Return (X, Y) of the center of cell containing provided text 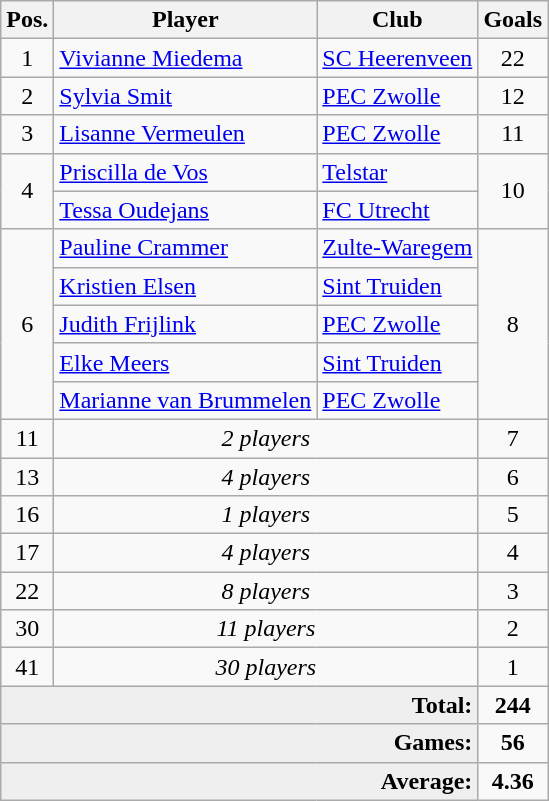
7 (513, 438)
SC Heerenveen (398, 58)
Club (398, 20)
244 (513, 705)
Sylvia Smit (186, 96)
Lisanne Vermeulen (186, 134)
8 players (266, 591)
16 (28, 515)
56 (513, 743)
FC Utrecht (398, 210)
Kristien Elsen (186, 286)
12 (513, 96)
2 players (266, 438)
8 (513, 324)
Player (186, 20)
Total: (240, 705)
17 (28, 553)
4.36 (513, 781)
30 (28, 629)
Priscilla de Vos (186, 172)
Average: (240, 781)
Pos. (28, 20)
Games: (240, 743)
Judith Frijlink (186, 324)
41 (28, 667)
Zulte-Waregem (398, 248)
Vivianne Miedema (186, 58)
1 players (266, 515)
Telstar (398, 172)
Tessa Oudejans (186, 210)
30 players (266, 667)
Marianne van Brummelen (186, 400)
13 (28, 477)
Goals (513, 20)
Elke Meers (186, 362)
Pauline Crammer (186, 248)
5 (513, 515)
11 players (266, 629)
10 (513, 191)
